Provide the [X, Y] coordinate of the cell's center where the given text is located.  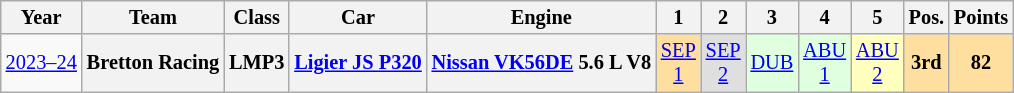
Bretton Racing [153, 63]
Nissan VK56DE 5.6 L V8 [542, 63]
Year [42, 17]
2 [724, 17]
SEP1 [678, 63]
DUB [772, 63]
SEP2 [724, 63]
Class [256, 17]
82 [981, 63]
3rd [926, 63]
4 [824, 17]
LMP3 [256, 63]
ABU2 [878, 63]
Pos. [926, 17]
2023–24 [42, 63]
1 [678, 17]
Engine [542, 17]
Team [153, 17]
5 [878, 17]
Car [358, 17]
ABU1 [824, 63]
Ligier JS P320 [358, 63]
Points [981, 17]
3 [772, 17]
